Return the (x, y) coordinate for the center point of the cell that contains the specified text.  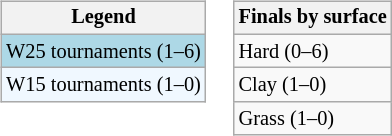
Finals by surface (313, 18)
W15 tournaments (1–0) (103, 85)
Hard (0–6) (313, 51)
W25 tournaments (1–6) (103, 51)
Grass (1–0) (313, 119)
Legend (103, 18)
Clay (1–0) (313, 85)
